Determine the [x, y] coordinate at the center of the cell enclosing the given text.  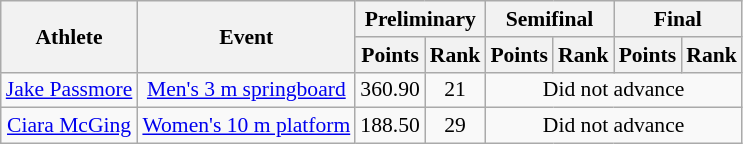
Jake Passmore [70, 90]
Semifinal [549, 19]
29 [456, 126]
Preliminary [420, 19]
Women's 10 m platform [246, 126]
Event [246, 36]
Ciara McGing [70, 126]
188.50 [390, 126]
360.90 [390, 90]
Athlete [70, 36]
Men's 3 m springboard [246, 90]
21 [456, 90]
Final [678, 19]
